Locate the cell with the specified text and output its [X, Y] center coordinate. 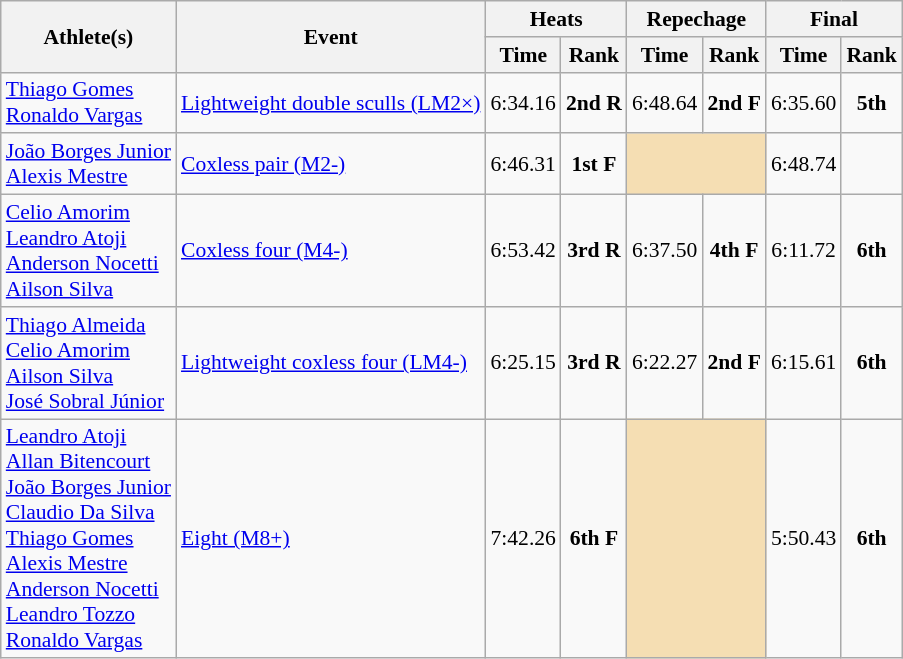
4th F [734, 251]
7:42.26 [522, 539]
6:34.16 [522, 102]
Thiago GomesRonaldo Vargas [88, 102]
6:22.27 [664, 363]
Coxless pair (M2-) [330, 164]
6:11.72 [804, 251]
Repechage [696, 19]
Final [834, 19]
6:46.31 [522, 164]
João Borges JuniorAlexis Mestre [88, 164]
Thiago AlmeidaCelio AmorimAilson SilvaJosé Sobral Júnior [88, 363]
6:37.50 [664, 251]
6th F [594, 539]
Lightweight double sculls (LM2×) [330, 102]
2nd R [594, 102]
6:15.61 [804, 363]
5th [872, 102]
Coxless four (M4-) [330, 251]
1st F [594, 164]
6:35.60 [804, 102]
Leandro AtojiAllan BitencourtJoão Borges JuniorClaudio Da SilvaThiago GomesAlexis MestreAnderson NocettiLeandro TozzoRonaldo Vargas [88, 539]
6:53.42 [522, 251]
Celio AmorimLeandro AtojiAnderson NocettiAilson Silva [88, 251]
6:25.15 [522, 363]
Eight (M8+) [330, 539]
Athlete(s) [88, 36]
Event [330, 36]
6:48.64 [664, 102]
5:50.43 [804, 539]
6:48.74 [804, 164]
Lightweight coxless four (LM4-) [330, 363]
Heats [556, 19]
